From the cell containing the given text, extract its center point as (X, Y) coordinate. 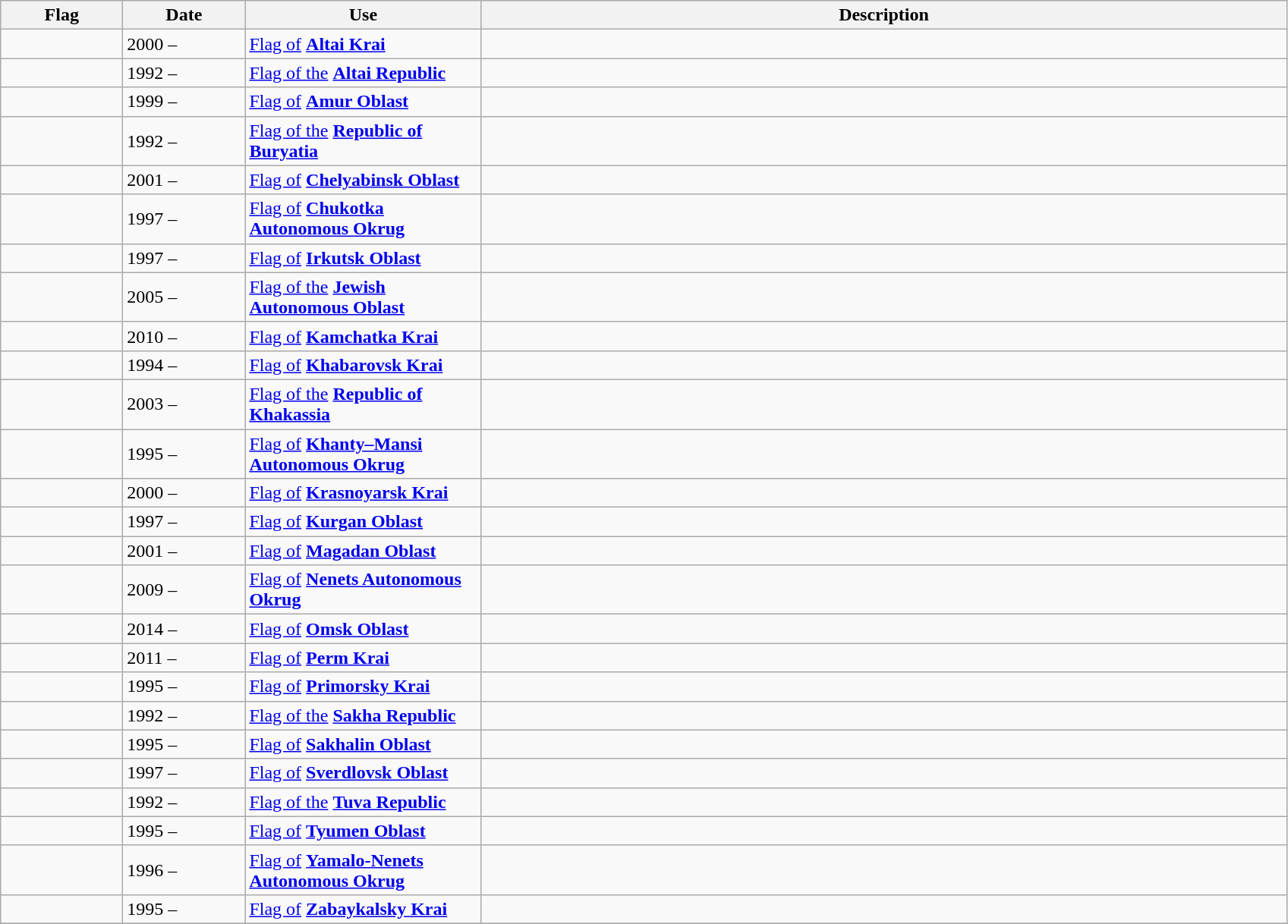
Flag of Altai Krai (363, 44)
Flag of Khabarovsk Krai (363, 365)
Flag of Sakhalin Oblast (363, 744)
Flag of the Republic of Buryatia (363, 141)
2009 – (184, 590)
Flag of Krasnoyarsk Krai (363, 493)
Date (184, 15)
Flag of the Jewish Autonomous Oblast (363, 297)
Flag of the Tuva Republic (363, 802)
2003 – (184, 404)
Flag of Amur Oblast (363, 102)
1996 – (184, 869)
Flag of Omsk Oblast (363, 629)
1994 – (184, 365)
2010 – (184, 336)
2011 – (184, 658)
Flag of Chelyabinsk Oblast (363, 180)
Flag of the Sakha Republic (363, 715)
2005 – (184, 297)
Flag of Chukotka Autonomous Okrug (363, 218)
Flag of the Altai Republic (363, 73)
Flag of Tyumen Oblast (363, 831)
Flag of Zabaykalsky Krai (363, 909)
Flag of Kurgan Oblast (363, 522)
Flag of Magadan Oblast (363, 551)
Flag of Sverdlovsk Oblast (363, 773)
Description (883, 15)
Flag of Irkutsk Oblast (363, 258)
Use (363, 15)
Flag (62, 15)
2014 – (184, 629)
Flag of Perm Krai (363, 658)
Flag of Khanty–Mansi Autonomous Okrug (363, 454)
Flag of Primorsky Krai (363, 687)
Flag of Kamchatka Krai (363, 336)
1999 – (184, 102)
Flag of the Republic of Khakassia (363, 404)
Flag of Nenets Autonomous Okrug (363, 590)
Flag of Yamalo-Nenets Autonomous Okrug (363, 869)
